Return the (x, y) coordinate for the center point of the cell that contains the specified text.  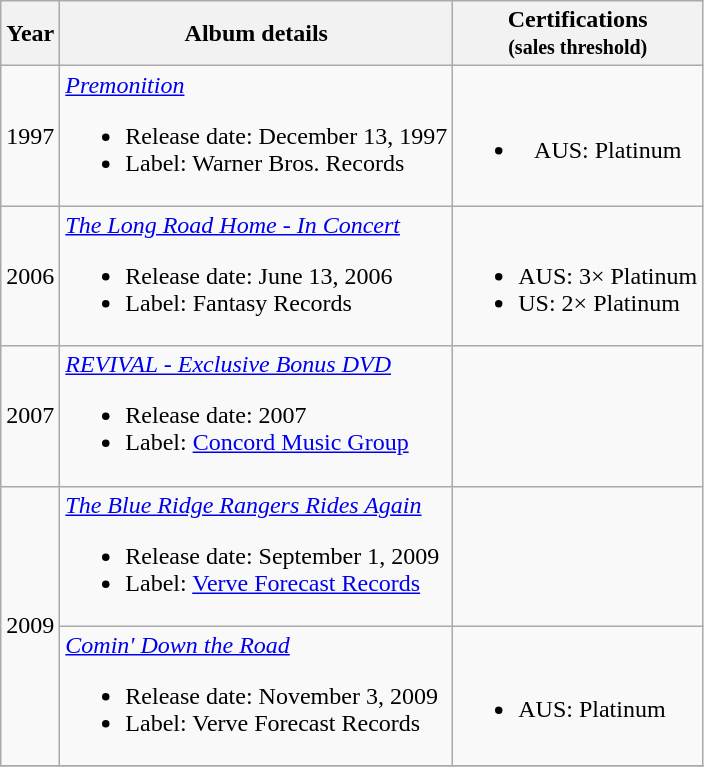
2009 (30, 626)
2006 (30, 276)
Year (30, 34)
1997 (30, 136)
PremonitionRelease date: December 13, 1997Label: Warner Bros. Records (256, 136)
The Blue Ridge Rangers Rides AgainRelease date: September 1, 2009Label: Verve Forecast Records (256, 556)
REVIVAL - Exclusive Bonus DVDRelease date: 2007Label: Concord Music Group (256, 416)
The Long Road Home - In ConcertRelease date: June 13, 2006Label: Fantasy Records (256, 276)
Comin' Down the RoadRelease date: November 3, 2009Label: Verve Forecast Records (256, 696)
Album details (256, 34)
AUS: 3× PlatinumUS: 2× Platinum (578, 276)
Certifications(sales threshold) (578, 34)
2007 (30, 416)
